Pinpoint the cell where the given text exists, returning its [X, Y] midpoint coordinate. 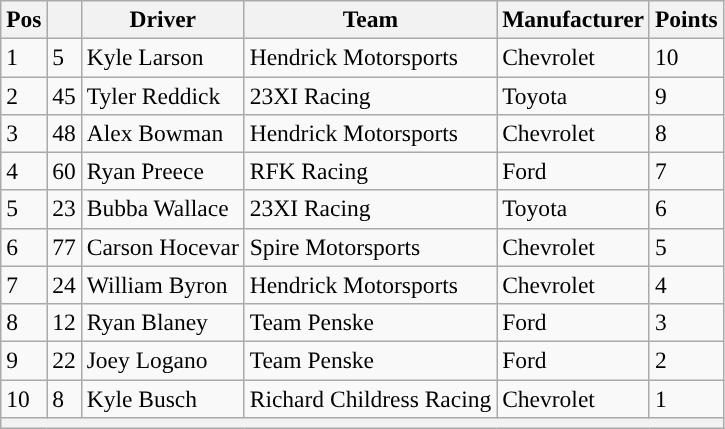
Pos [24, 19]
Kyle Busch [162, 398]
RFK Racing [370, 171]
Carson Hocevar [162, 247]
77 [64, 247]
Team [370, 19]
60 [64, 171]
Manufacturer [574, 19]
12 [64, 322]
24 [64, 285]
Points [686, 19]
Ryan Blaney [162, 322]
45 [64, 95]
48 [64, 133]
23 [64, 209]
Richard Childress Racing [370, 398]
Alex Bowman [162, 133]
Bubba Wallace [162, 209]
William Byron [162, 285]
22 [64, 360]
Ryan Preece [162, 171]
Joey Logano [162, 360]
Tyler Reddick [162, 95]
Driver [162, 19]
Kyle Larson [162, 57]
Spire Motorsports [370, 247]
